Provide the (X, Y) coordinate of the cell's center where the given text is located.  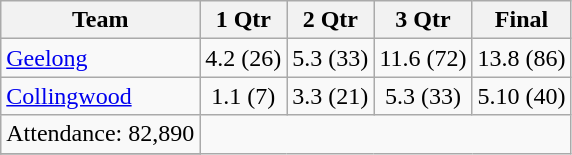
3.3 (21) (330, 96)
4.2 (26) (244, 58)
1 Qtr (244, 20)
5.10 (40) (522, 96)
Collingwood (100, 96)
Attendance: 82,890 (100, 134)
11.6 (72) (423, 58)
2 Qtr (330, 20)
1.1 (7) (244, 96)
Team (100, 20)
Final (522, 20)
13.8 (86) (522, 58)
3 Qtr (423, 20)
Geelong (100, 58)
